Identify which cell holds the provided text, then report its [x, y] central coordinate. 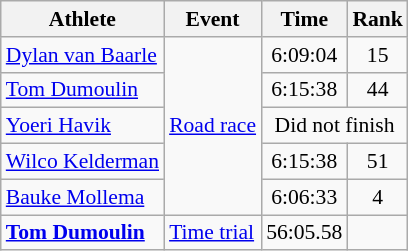
51 [378, 162]
Time [304, 19]
Yoeri Havik [82, 126]
15 [378, 55]
6:06:33 [304, 197]
44 [378, 90]
Event [212, 19]
Wilco Kelderman [82, 162]
Dylan van Baarle [82, 55]
Athlete [82, 19]
4 [378, 197]
Did not finish [334, 126]
Rank [378, 19]
Time trial [212, 233]
6:09:04 [304, 55]
Road race [212, 126]
56:05.58 [304, 233]
Bauke Mollema [82, 197]
